For the text-containing cell, return its midpoint in (x, y) coordinate format. 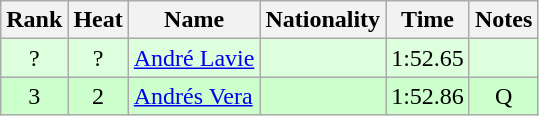
1:52.86 (428, 96)
Andrés Vera (194, 96)
2 (98, 96)
Name (194, 20)
Notes (503, 20)
1:52.65 (428, 58)
Q (503, 96)
Heat (98, 20)
3 (34, 96)
André Lavie (194, 58)
Nationality (323, 20)
Rank (34, 20)
Time (428, 20)
